For the text-containing cell, return its midpoint in (x, y) coordinate format. 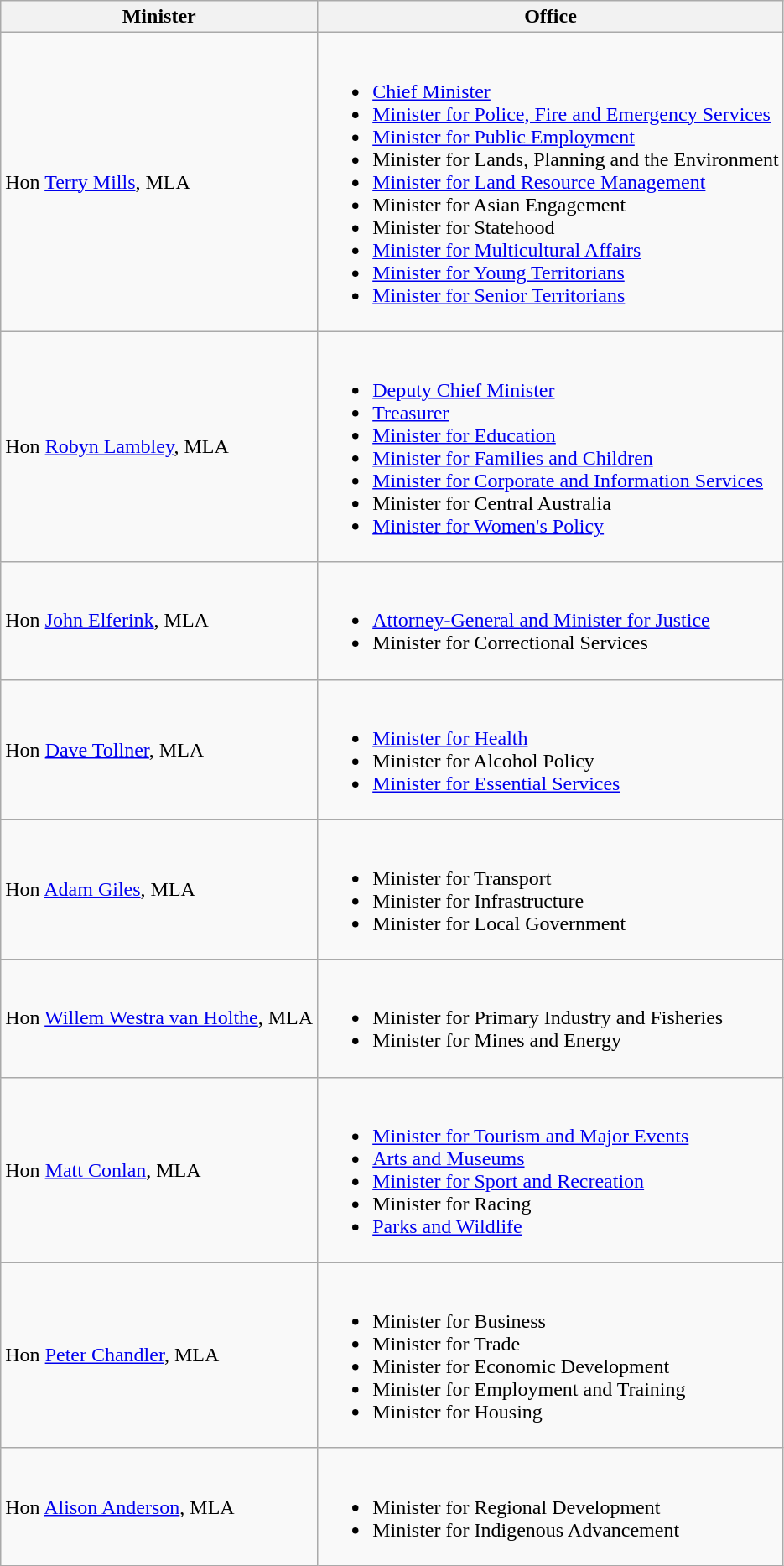
Hon John Elferink, MLA (159, 621)
Hon Alison Anderson, MLA (159, 1506)
Attorney-General and Minister for JusticeMinister for Correctional Services (551, 621)
Hon Adam Giles, MLA (159, 889)
Hon Robyn Lambley, MLA (159, 446)
Minister for Primary Industry and FisheriesMinister for Mines and Energy (551, 1018)
Minister for Tourism and Major EventsArts and MuseumsMinister for Sport and RecreationMinister for RacingParks and Wildlife (551, 1169)
Minister for BusinessMinister for TradeMinister for Economic DevelopmentMinister for Employment and TrainingMinister for Housing (551, 1355)
Minister for Regional DevelopmentMinister for Indigenous Advancement (551, 1506)
Hon Peter Chandler, MLA (159, 1355)
Hon Terry Mills, MLA (159, 182)
Hon Matt Conlan, MLA (159, 1169)
Minister for HealthMinister for Alcohol PolicyMinister for Essential Services (551, 750)
Hon Willem Westra van Holthe, MLA (159, 1018)
Minister (159, 17)
Hon Dave Tollner, MLA (159, 750)
Minister for TransportMinister for InfrastructureMinister for Local Government (551, 889)
Office (551, 17)
